Find where the given text appears and provide that cell's center as [x, y] coordinate. 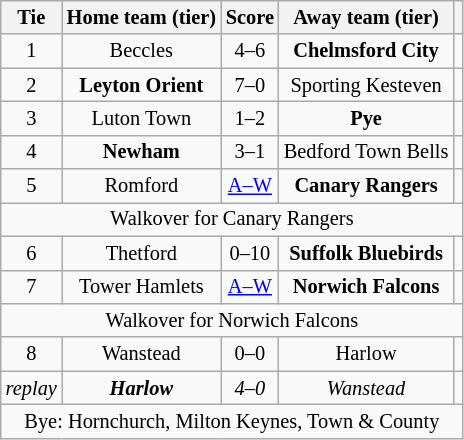
Bye: Hornchurch, Milton Keynes, Town & County [232, 421]
3 [32, 118]
Chelmsford City [366, 51]
0–10 [250, 253]
replay [32, 388]
Home team (tier) [142, 17]
Romford [142, 186]
Thetford [142, 253]
Newham [142, 152]
3–1 [250, 152]
1 [32, 51]
Sporting Kesteven [366, 85]
7 [32, 287]
4–0 [250, 388]
Walkover for Canary Rangers [232, 219]
4–6 [250, 51]
1–2 [250, 118]
Luton Town [142, 118]
Bedford Town Bells [366, 152]
Tie [32, 17]
2 [32, 85]
Canary Rangers [366, 186]
4 [32, 152]
Suffolk Bluebirds [366, 253]
Pye [366, 118]
5 [32, 186]
Norwich Falcons [366, 287]
7–0 [250, 85]
Tower Hamlets [142, 287]
Walkover for Norwich Falcons [232, 320]
8 [32, 354]
0–0 [250, 354]
Score [250, 17]
Away team (tier) [366, 17]
Leyton Orient [142, 85]
6 [32, 253]
Beccles [142, 51]
